For the text-containing cell, return its midpoint in (x, y) coordinate format. 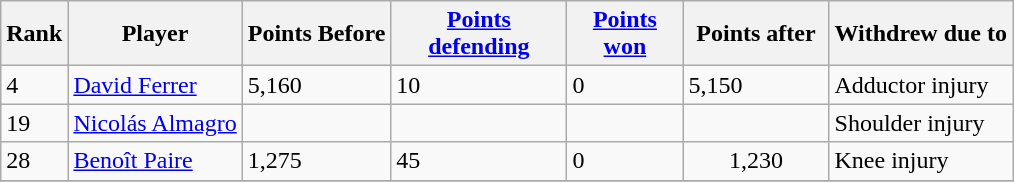
Points Before (316, 34)
Player (155, 34)
1,230 (756, 161)
Nicolás Almagro (155, 123)
5,150 (756, 85)
Withdrew due to (921, 34)
Adductor injury (921, 85)
Points defending (479, 34)
19 (34, 123)
Knee injury (921, 161)
Shoulder injury (921, 123)
Points after (756, 34)
28 (34, 161)
Benoît Paire (155, 161)
David Ferrer (155, 85)
45 (479, 161)
4 (34, 85)
Rank (34, 34)
10 (479, 85)
5,160 (316, 85)
1,275 (316, 161)
Points won (625, 34)
